Detect which cell encompasses the target text, then output its [X, Y] center coordinate. 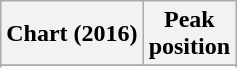
Peakposition [189, 34]
Chart (2016) [72, 34]
